Determine the [X, Y] coordinate at the center of the cell enclosing the given text.  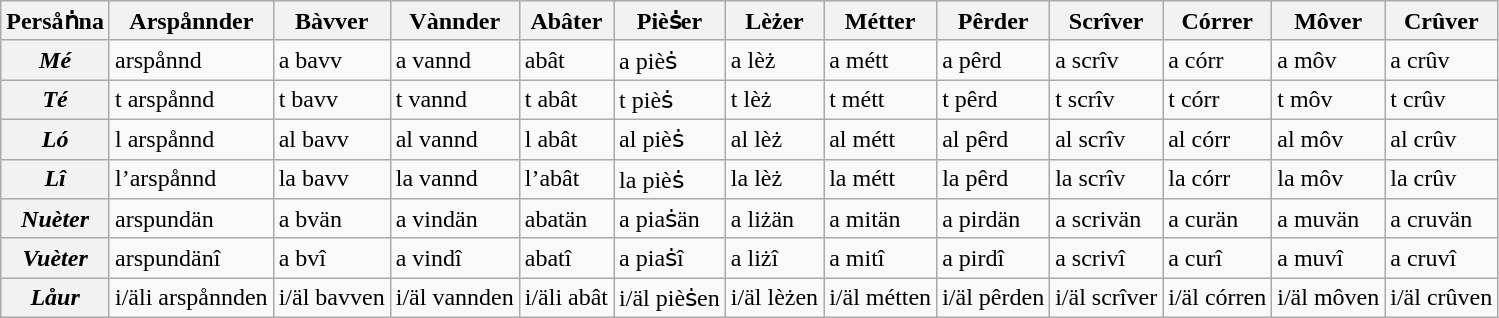
la pêrd [994, 179]
a bvän [332, 219]
a scrivî [1106, 258]
i/äl bavven [332, 298]
Vànnder [454, 21]
a curän [1218, 219]
a vindî [454, 258]
t vannd [454, 100]
a pièṡ [670, 60]
la vannd [454, 179]
al crûv [1442, 139]
Vuèter [56, 258]
t scrîv [1106, 100]
t métt [880, 100]
a córr [1218, 60]
abatî [566, 258]
al córr [1218, 139]
i/äl pêrden [994, 298]
la bavv [332, 179]
Abâter [566, 21]
a cruvî [1442, 258]
i/äl môven [1328, 298]
a curî [1218, 258]
Pièṡer [670, 21]
abatän [566, 219]
t bavv [332, 100]
a scrivän [1106, 219]
Métter [880, 21]
a métt [880, 60]
a muvî [1328, 258]
a bavv [332, 60]
i/äl crûven [1442, 298]
la métt [880, 179]
Bàvver [332, 21]
a pirdî [994, 258]
al pêrd [994, 139]
Lèżer [774, 21]
la pièṡ [670, 179]
al scrîv [1106, 139]
Córrer [1218, 21]
a liżän [774, 219]
Lî [56, 179]
al pièṡ [670, 139]
a cruvän [1442, 219]
Låur [56, 298]
t arspånnd [191, 100]
l’abât [566, 179]
l arspånnd [191, 139]
a scrîv [1106, 60]
a lèż [774, 60]
al lèż [774, 139]
al métt [880, 139]
a liżî [774, 258]
al vannd [454, 139]
arspundän [191, 219]
t córr [1218, 100]
a pirdän [994, 219]
la córr [1218, 179]
i/äl vannden [454, 298]
Môver [1328, 21]
a vindän [454, 219]
t abât [566, 100]
i/äli arspånnden [191, 298]
t môv [1328, 100]
t pêrd [994, 100]
la môv [1328, 179]
i/äli abât [566, 298]
Té [56, 100]
Pêrder [994, 21]
i/äl lèżen [774, 298]
Scrîver [1106, 21]
la scrîv [1106, 179]
arspundänî [191, 258]
a bvî [332, 258]
i/äl scrîver [1106, 298]
a mitän [880, 219]
Arspånnder [191, 21]
t crûv [1442, 100]
a muvän [1328, 219]
a pêrd [994, 60]
i/äl métten [880, 298]
a piaṡî [670, 258]
i/äl pièṡen [670, 298]
a piaṡän [670, 219]
l abât [566, 139]
t lèż [774, 100]
arspånnd [191, 60]
al bavv [332, 139]
l’arspånnd [191, 179]
Crûver [1442, 21]
Nuèter [56, 219]
t pièṡ [670, 100]
a crûv [1442, 60]
a môv [1328, 60]
a mitî [880, 258]
Persåṅna [56, 21]
al môv [1328, 139]
a vannd [454, 60]
la lèż [774, 179]
abât [566, 60]
i/äl córren [1218, 298]
Ló [56, 139]
Mé [56, 60]
la crûv [1442, 179]
